Provide the (x, y) coordinate of the cell's center where the given text is located.  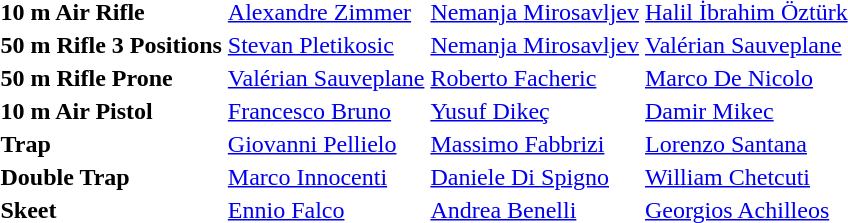
Giovanni Pellielo (326, 144)
Stevan Pletikosic (326, 45)
Valérian Sauveplane (326, 78)
Marco Innocenti (326, 177)
Massimo Fabbrizi (535, 144)
Francesco Bruno (326, 111)
Roberto Facheric (535, 78)
Nemanja Mirosavljev (535, 45)
Daniele Di Spigno (535, 177)
Yusuf Dikeç (535, 111)
